From the cell containing the given text, extract its center point as [x, y] coordinate. 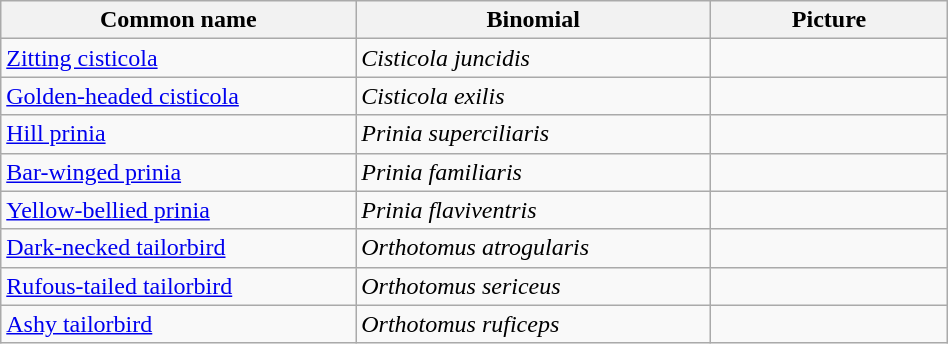
Prinia superciliaris [534, 134]
Yellow-bellied prinia [178, 210]
Rufous-tailed tailorbird [178, 286]
Prinia familiaris [534, 172]
Cisticola exilis [534, 96]
Hill prinia [178, 134]
Golden-headed cisticola [178, 96]
Bar-winged prinia [178, 172]
Orthotomus sericeus [534, 286]
Picture [830, 20]
Zitting cisticola [178, 58]
Orthotomus ruficeps [534, 324]
Binomial [534, 20]
Common name [178, 20]
Cisticola juncidis [534, 58]
Prinia flaviventris [534, 210]
Ashy tailorbird [178, 324]
Dark-necked tailorbird [178, 248]
Orthotomus atrogularis [534, 248]
